Identify which cell holds the provided text, then report its (X, Y) central coordinate. 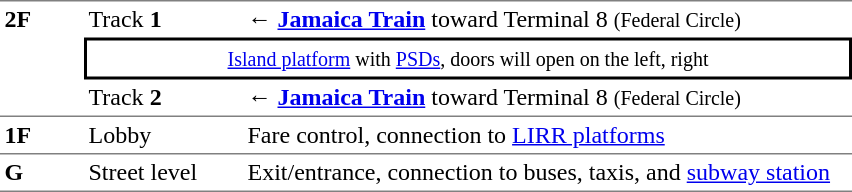
Lobby (164, 136)
1F (42, 136)
Fare control, connection to LIRR platforms (548, 136)
2F (42, 58)
Track 1 (164, 19)
Exit/entrance, connection to buses, taxis, and subway station (548, 173)
Track 2 (164, 99)
Street level (164, 173)
G (42, 173)
Island platform with PSDs, doors will open on the left, right (468, 59)
